Pinpoint the cell where the given text exists, returning its (X, Y) midpoint coordinate. 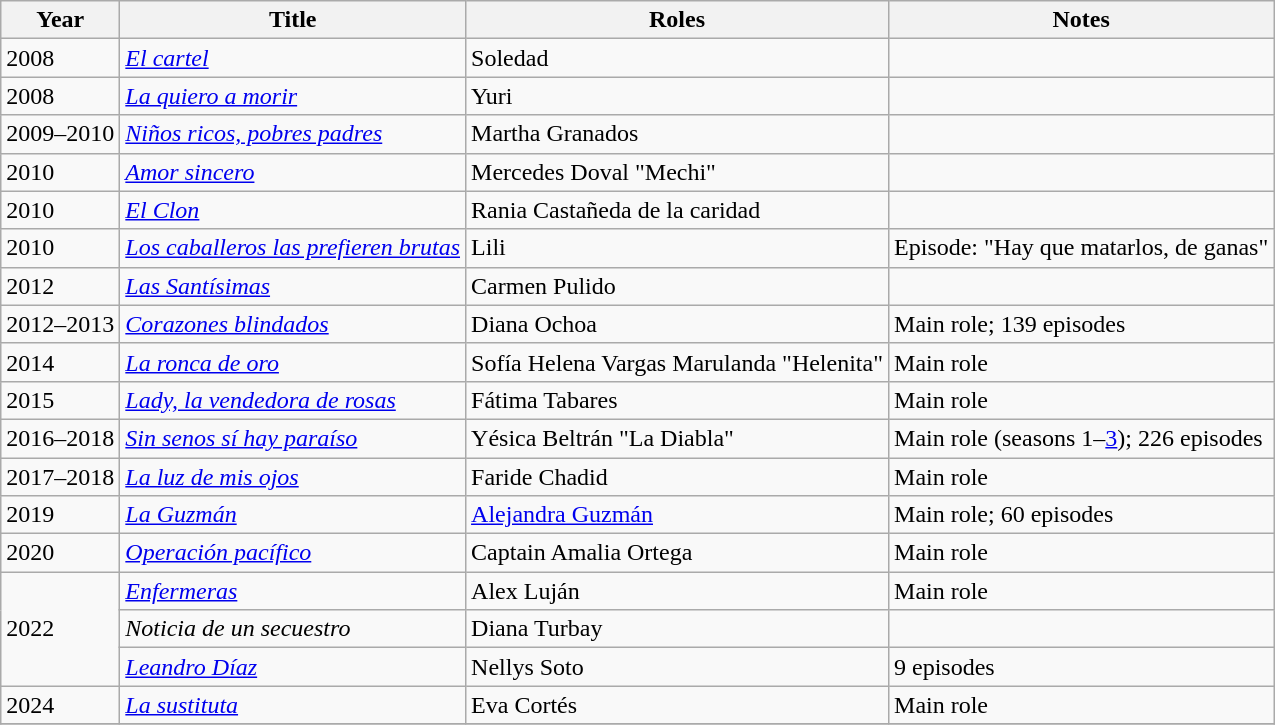
Diana Turbay (678, 629)
Fátima Tabares (678, 400)
Main role; 139 episodes (1082, 324)
Faride Chadid (678, 477)
Mercedes Doval "Mechi" (678, 172)
Lady, la vendedora de rosas (293, 400)
La quiero a morir (293, 96)
Operación pacífico (293, 553)
Soledad (678, 58)
El cartel (293, 58)
El Clon (293, 210)
2020 (60, 553)
Amor sincero (293, 172)
Carmen Pulido (678, 286)
Enfermeras (293, 591)
Captain Amalia Ortega (678, 553)
Corazones blindados (293, 324)
2022 (60, 629)
Nellys Soto (678, 667)
Notes (1082, 20)
Rania Castañeda de la caridad (678, 210)
Roles (678, 20)
La ronca de oro (293, 362)
Diana Ochoa (678, 324)
9 episodes (1082, 667)
2012–2013 (60, 324)
Title (293, 20)
La sustituta (293, 705)
Leandro Díaz (293, 667)
Niños ricos, pobres padres (293, 134)
Yuri (678, 96)
Sofía Helena Vargas Marulanda "Helenita" (678, 362)
2019 (60, 515)
2009–2010 (60, 134)
Lili (678, 248)
2015 (60, 400)
Year (60, 20)
Noticia de un secuestro (293, 629)
Main role; 60 episodes (1082, 515)
2014 (60, 362)
Las Santísimas (293, 286)
Main role (seasons 1–3); 226 episodes (1082, 438)
Sin senos sí hay paraíso (293, 438)
2024 (60, 705)
Episode: "Hay que matarlos, de ganas" (1082, 248)
2012 (60, 286)
La Guzmán (293, 515)
La luz de mis ojos (293, 477)
Eva Cortés (678, 705)
2016–2018 (60, 438)
2017–2018 (60, 477)
Alex Luján (678, 591)
Martha Granados (678, 134)
Yésica Beltrán "La Diabla" (678, 438)
Los caballeros las prefieren brutas (293, 248)
Alejandra Guzmán (678, 515)
